Find where the given text appears and provide that cell's center as [X, Y] coordinate. 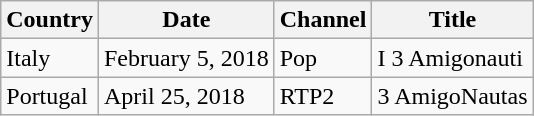
3 AmigoNautas [452, 96]
Italy [50, 58]
Date [186, 20]
April 25, 2018 [186, 96]
February 5, 2018 [186, 58]
Channel [323, 20]
Pop [323, 58]
RTP2 [323, 96]
Country [50, 20]
Title [452, 20]
I 3 Amigonauti [452, 58]
Portugal [50, 96]
